Capture the cell that displays the provided text and extract its [x, y] central coordinate. 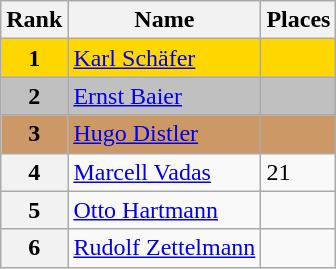
Otto Hartmann [164, 210]
Marcell Vadas [164, 172]
6 [34, 248]
Name [164, 20]
Rudolf Zettelmann [164, 248]
Ernst Baier [164, 96]
21 [298, 172]
Places [298, 20]
1 [34, 58]
Karl Schäfer [164, 58]
4 [34, 172]
3 [34, 134]
Hugo Distler [164, 134]
Rank [34, 20]
2 [34, 96]
5 [34, 210]
